Locate the cell with the specified text and output its [X, Y] center coordinate. 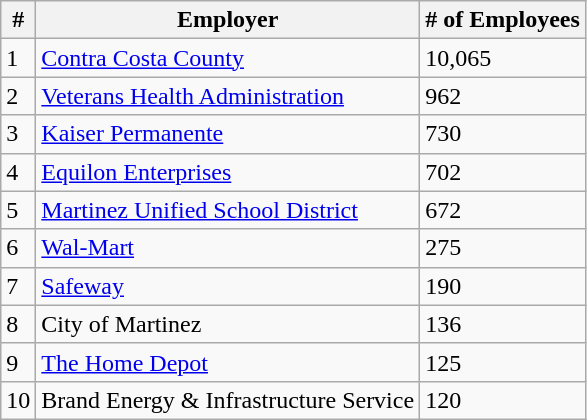
Safeway [228, 286]
Contra Costa County [228, 58]
672 [503, 210]
8 [18, 324]
10 [18, 400]
Brand Energy & Infrastructure Service [228, 400]
Kaiser Permanente [228, 134]
Veterans Health Administration [228, 96]
9 [18, 362]
4 [18, 172]
10,065 [503, 58]
702 [503, 172]
730 [503, 134]
Wal-Mart [228, 248]
190 [503, 286]
275 [503, 248]
City of Martinez [228, 324]
125 [503, 362]
2 [18, 96]
# [18, 20]
Martinez Unified School District [228, 210]
3 [18, 134]
Equilon Enterprises [228, 172]
7 [18, 286]
The Home Depot [228, 362]
Employer [228, 20]
120 [503, 400]
1 [18, 58]
6 [18, 248]
136 [503, 324]
# of Employees [503, 20]
5 [18, 210]
962 [503, 96]
